Identify which cell holds the provided text, then report its [X, Y] central coordinate. 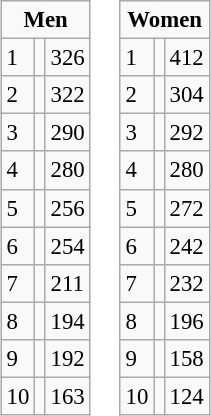
232 [186, 283]
292 [186, 133]
163 [68, 396]
194 [68, 321]
158 [186, 358]
Women [164, 20]
304 [186, 95]
290 [68, 133]
211 [68, 283]
254 [68, 246]
Men [46, 20]
272 [186, 208]
322 [68, 95]
256 [68, 208]
192 [68, 358]
242 [186, 246]
326 [68, 58]
196 [186, 321]
412 [186, 58]
124 [186, 396]
